Search for the cell housing the specified text and yield its (X, Y) center coordinate. 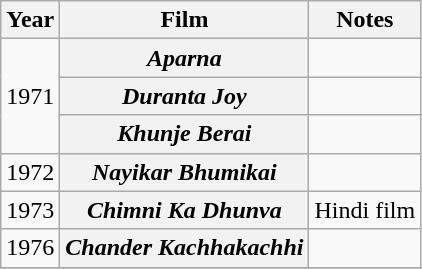
Film (184, 20)
1973 (30, 210)
1971 (30, 96)
1972 (30, 172)
Chimni Ka Dhunva (184, 210)
Aparna (184, 58)
Duranta Joy (184, 96)
Hindi film (365, 210)
Year (30, 20)
Khunje Berai (184, 134)
Notes (365, 20)
1976 (30, 248)
Nayikar Bhumikai (184, 172)
Chander Kachhakachhi (184, 248)
